Search for the cell housing the specified text and yield its [X, Y] center coordinate. 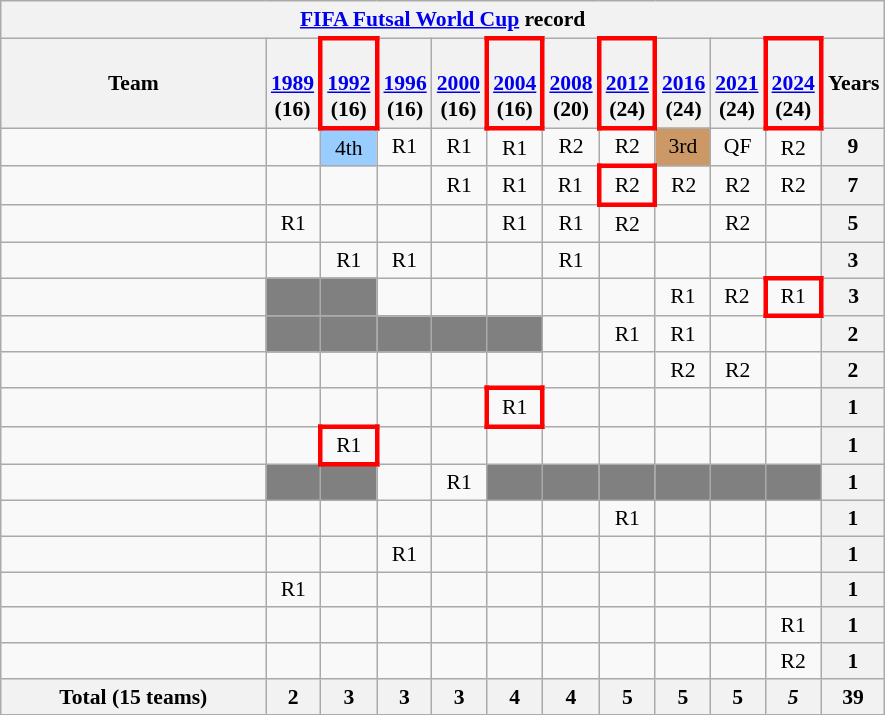
1989(16) [294, 83]
2021(24) [738, 83]
FIFA Futsal World Cup record [443, 20]
4th [349, 148]
QF [738, 148]
2008(20) [571, 83]
39 [852, 697]
Team [134, 83]
2012(24) [627, 83]
2016(24) [682, 83]
9 [852, 148]
1992(16) [349, 83]
2000(16) [460, 83]
Years [852, 83]
1996(16) [404, 83]
3rd [682, 148]
2024(24) [793, 83]
Total (15 teams) [134, 697]
2004(16) [515, 83]
7 [852, 186]
